Return the (X, Y) coordinate for the center point of the cell that contains the specified text.  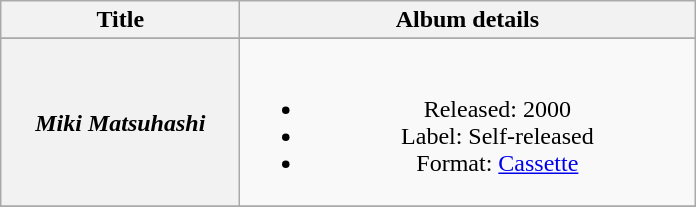
Miki Matsuhashi (120, 122)
Album details (468, 20)
Title (120, 20)
Released: 2000Label: Self-releasedFormat: Cassette (468, 122)
